Output the [x, y] coordinate of the center of the cell containing the given text.  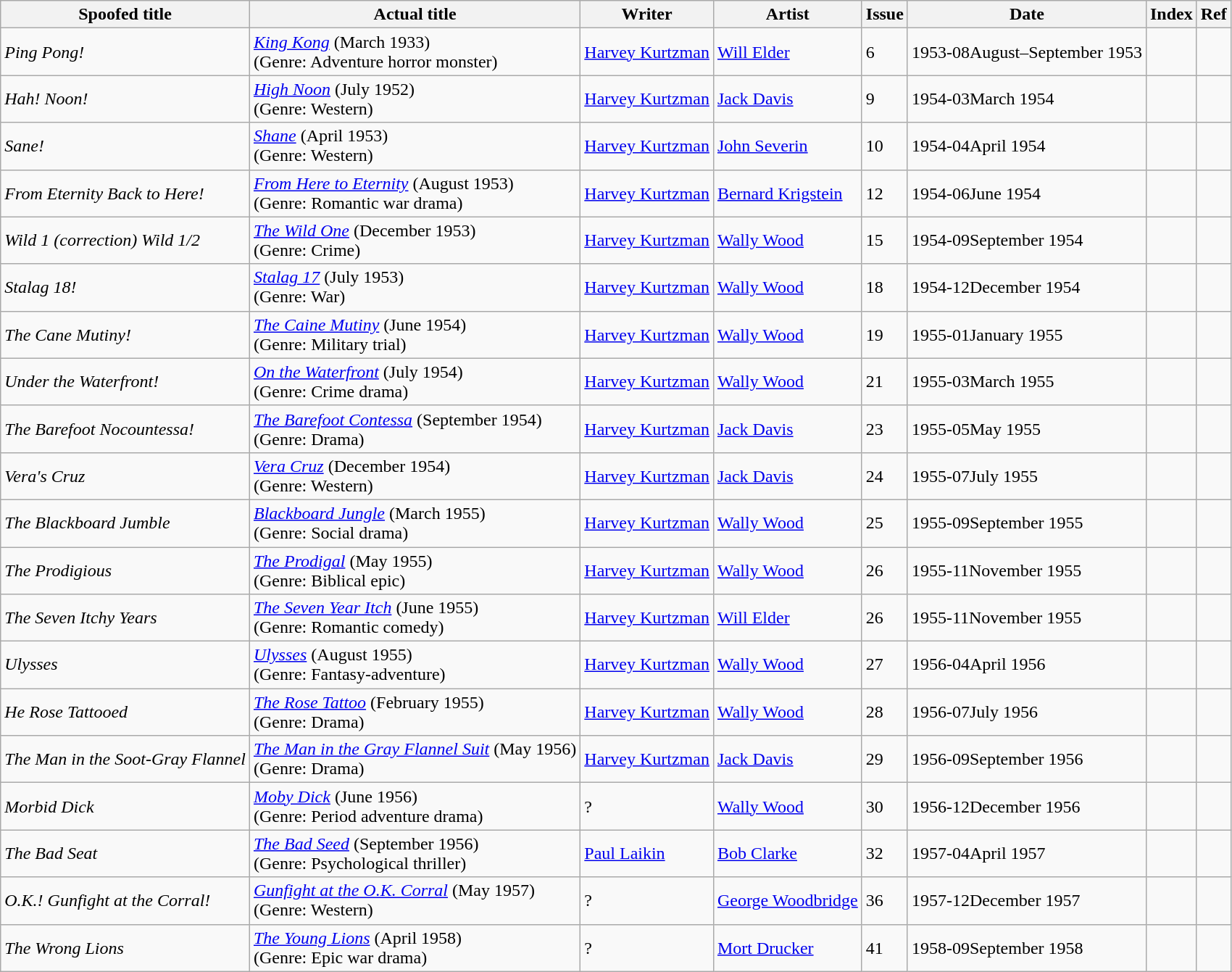
12 [884, 193]
The Prodigious [125, 570]
1956-07July 1956 [1026, 712]
Blackboard Jungle (March 1955)(Genre: Social drama) [415, 523]
1958-09September 1958 [1026, 948]
The Seven Itchy Years [125, 618]
The Cane Mutiny! [125, 335]
1953-08August–September 1953 [1026, 52]
The Rose Tattoo (February 1955)(Genre: Drama) [415, 712]
1956-04April 1956 [1026, 665]
The Barefoot Nocountessa! [125, 429]
1955-07July 1955 [1026, 475]
36 [884, 900]
He Rose Tattooed [125, 712]
Ulysses [125, 665]
Under the Waterfront! [125, 381]
41 [884, 948]
23 [884, 429]
King Kong (March 1933)(Genre: Adventure horror monster) [415, 52]
1955-05May 1955 [1026, 429]
Sane! [125, 146]
Date [1026, 14]
The Man in the Soot-Gray Flannel [125, 760]
Writer [647, 14]
9 [884, 99]
Stalag 17 (July 1953)(Genre: War) [415, 287]
27 [884, 665]
Bernard Krigstein [787, 193]
18 [884, 287]
The Man in the Gray Flannel Suit (May 1956)(Genre: Drama) [415, 760]
25 [884, 523]
24 [884, 475]
The Blackboard Jumble [125, 523]
1954-12December 1954 [1026, 287]
1956-12December 1956 [1026, 806]
The Wrong Lions [125, 948]
Moby Dick (June 1956)(Genre: Period adventure drama) [415, 806]
Index [1171, 14]
Actual title [415, 14]
Paul Laikin [647, 854]
30 [884, 806]
32 [884, 854]
Vera's Cruz [125, 475]
15 [884, 241]
Shane (April 1953)(Genre: Western) [415, 146]
Vera Cruz (December 1954)(Genre: Western) [415, 475]
1954-04April 1954 [1026, 146]
1955-03March 1955 [1026, 381]
Gunfight at the O.K. Corral (May 1957)(Genre: Western) [415, 900]
1955-09September 1955 [1026, 523]
1954-03March 1954 [1026, 99]
Spoofed title [125, 14]
John Severin [787, 146]
Artist [787, 14]
The Bad Seat [125, 854]
Ping Pong! [125, 52]
From Here to Eternity (August 1953)(Genre: Romantic war drama) [415, 193]
O.K.! Gunfight at the Corral! [125, 900]
From Eternity Back to Here! [125, 193]
1957-04April 1957 [1026, 854]
1957-12December 1957 [1026, 900]
1956-09September 1956 [1026, 760]
1954-06June 1954 [1026, 193]
21 [884, 381]
The Seven Year Itch (June 1955)(Genre: Romantic comedy) [415, 618]
The Wild One (December 1953)(Genre: Crime) [415, 241]
Morbid Dick [125, 806]
High Noon (July 1952)(Genre: Western) [415, 99]
George Woodbridge [787, 900]
The Prodigal (May 1955)(Genre: Biblical epic) [415, 570]
Issue [884, 14]
Ref [1213, 14]
The Barefoot Contessa (September 1954)(Genre: Drama) [415, 429]
Mort Drucker [787, 948]
The Caine Mutiny (June 1954)(Genre: Military trial) [415, 335]
Bob Clarke [787, 854]
Ulysses (August 1955)(Genre: Fantasy-adventure) [415, 665]
10 [884, 146]
Hah! Noon! [125, 99]
On the Waterfront (July 1954)(Genre: Crime drama) [415, 381]
Stalag 18! [125, 287]
29 [884, 760]
The Young Lions (April 1958)(Genre: Epic war drama) [415, 948]
1955-01January 1955 [1026, 335]
Wild 1 (correction) Wild 1/2 [125, 241]
The Bad Seed (September 1956)(Genre: Psychological thriller) [415, 854]
19 [884, 335]
6 [884, 52]
28 [884, 712]
1954-09September 1954 [1026, 241]
